Return the [X, Y] coordinate for the center point of the cell that contains the specified text.  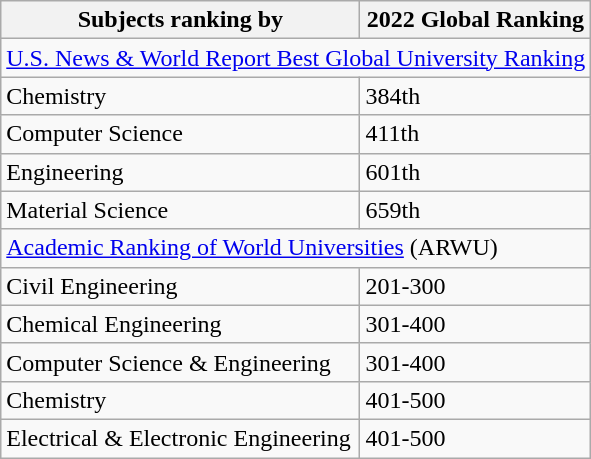
Engineering [180, 172]
659th [476, 210]
U.S. News & World Report Best Global University Ranking [296, 58]
Subjects ranking by [180, 20]
Computer Science & Engineering [180, 362]
Academic Ranking of World Universities (ARWU) [296, 248]
Chemical Engineering [180, 324]
411th [476, 134]
Civil Engineering [180, 286]
601th [476, 172]
2022 Global Ranking [476, 20]
Electrical & Electronic Engineering [180, 438]
Computer Science [180, 134]
201-300 [476, 286]
Material Science [180, 210]
384th [476, 96]
